Detect which cell encompasses the target text, then output its [x, y] center coordinate. 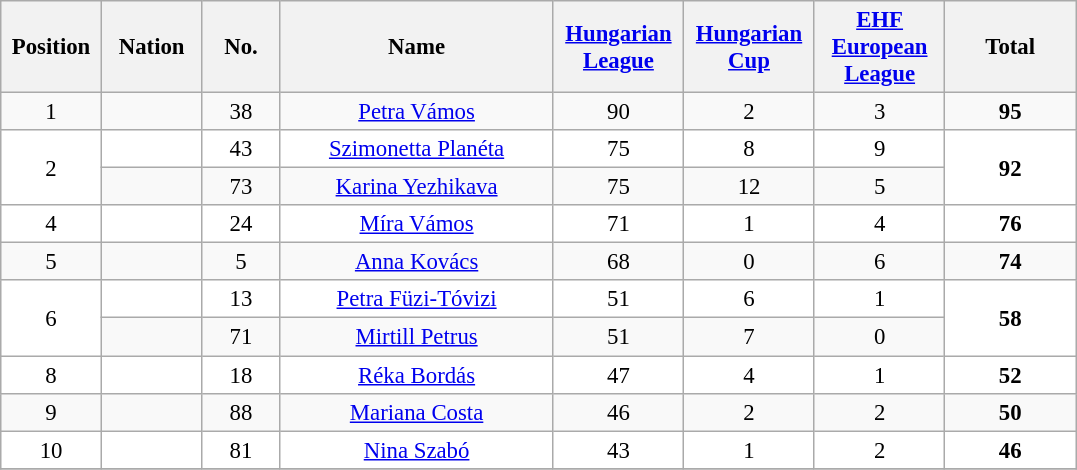
Hungarian Cup [750, 47]
24 [241, 224]
47 [618, 375]
Szimonetta Planéta [416, 149]
Réka Bordás [416, 375]
Nina Szabó [416, 450]
Petra Vámos [416, 112]
73 [241, 187]
88 [241, 412]
Petra Füzi-Tóvizi [416, 299]
Position [52, 47]
Mariana Costa [416, 412]
3 [880, 112]
12 [750, 187]
50 [1010, 412]
Nation [152, 47]
90 [618, 112]
92 [1010, 168]
38 [241, 112]
10 [52, 450]
58 [1010, 318]
81 [241, 450]
Name [416, 47]
Míra Vámos [416, 224]
13 [241, 299]
Mirtill Petrus [416, 337]
Anna Kovács [416, 262]
Hungarian League [618, 47]
18 [241, 375]
Total [1010, 47]
7 [750, 337]
No. [241, 47]
95 [1010, 112]
68 [618, 262]
76 [1010, 224]
52 [1010, 375]
Karina Yezhikava [416, 187]
74 [1010, 262]
EHF European League [880, 47]
